Provide the [x, y] coordinate of the cell's center where the given text is located.  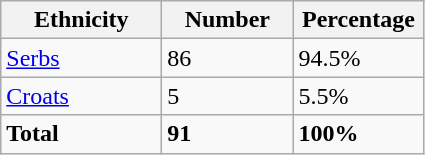
Serbs [82, 58]
Total [82, 134]
100% [358, 134]
Ethnicity [82, 20]
91 [228, 134]
86 [228, 58]
5.5% [358, 96]
94.5% [358, 58]
Croats [82, 96]
Number [228, 20]
Percentage [358, 20]
5 [228, 96]
